Capture the cell that displays the provided text and extract its [x, y] central coordinate. 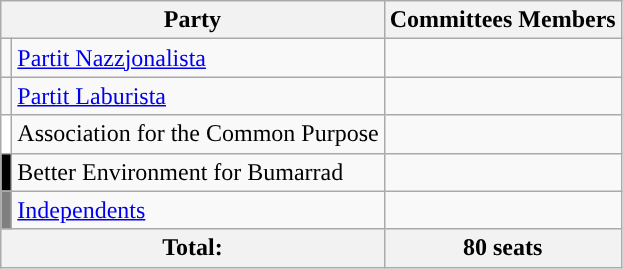
80 seats [502, 248]
Partit Laburista [198, 96]
Independents [198, 210]
Better Environment for Bumarrad [198, 172]
Party [192, 20]
Committees Members [502, 20]
Partit Nazzjonalista [198, 58]
Association for the Common Purpose [198, 134]
Total: [192, 248]
